Output the (x, y) coordinate of the center of the cell containing the given text.  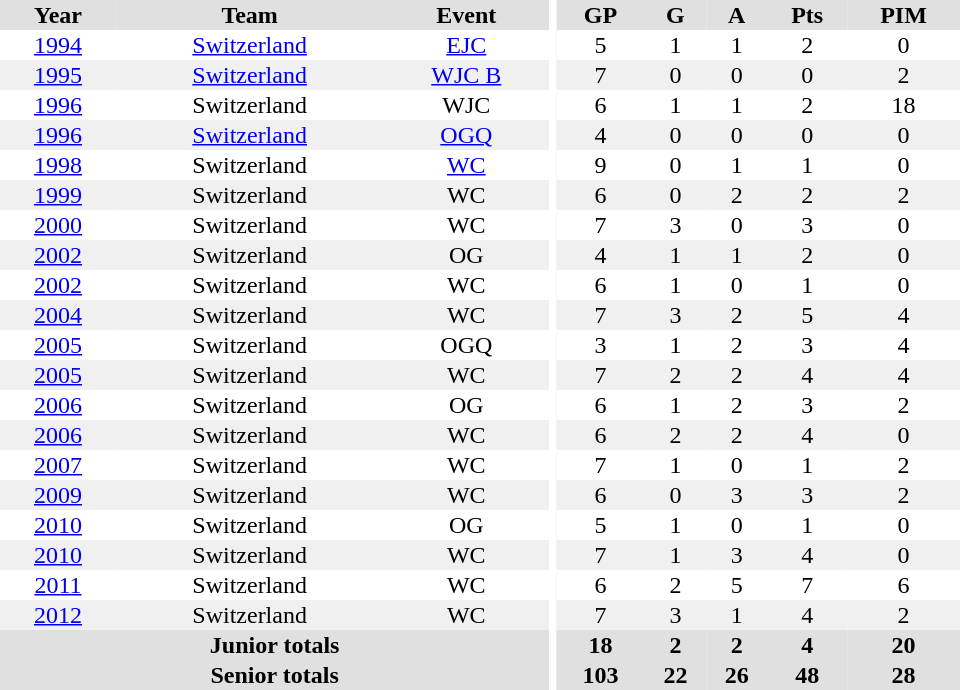
1999 (58, 195)
2000 (58, 225)
22 (676, 675)
103 (600, 675)
26 (736, 675)
GP (600, 15)
2012 (58, 615)
9 (600, 165)
1998 (58, 165)
Senior totals (274, 675)
28 (904, 675)
Pts (807, 15)
PIM (904, 15)
G (676, 15)
Team (250, 15)
Junior totals (274, 645)
Year (58, 15)
2011 (58, 585)
2009 (58, 495)
1994 (58, 45)
WJC B (466, 75)
48 (807, 675)
EJC (466, 45)
A (736, 15)
2007 (58, 465)
1995 (58, 75)
20 (904, 645)
WJC (466, 105)
2004 (58, 315)
Event (466, 15)
